Scan for the cell matching the given text and deliver its (x, y) coordinate at center. 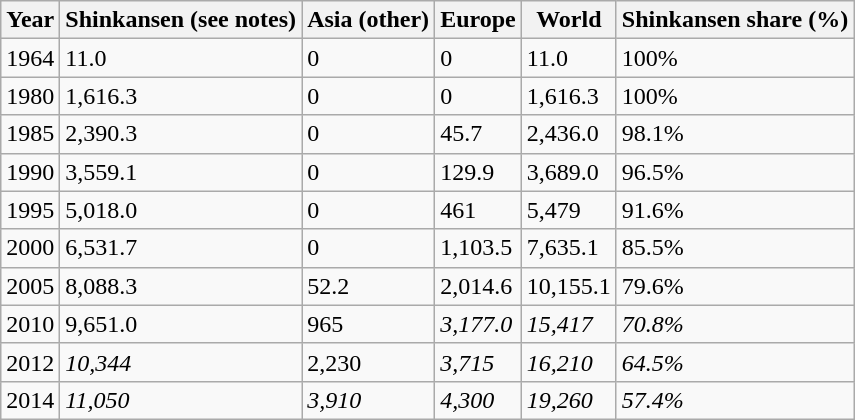
16,210 (568, 362)
2010 (30, 324)
64.5% (734, 362)
1995 (30, 210)
70.8% (734, 324)
Europe (478, 20)
1985 (30, 134)
79.6% (734, 286)
3,689.0 (568, 172)
10,155.1 (568, 286)
2012 (30, 362)
2014 (30, 400)
7,635.1 (568, 248)
3,910 (368, 400)
9,651.0 (181, 324)
11,050 (181, 400)
1990 (30, 172)
45.7 (478, 134)
91.6% (734, 210)
5,018.0 (181, 210)
1980 (30, 96)
5,479 (568, 210)
2,014.6 (478, 286)
Shinkansen (see notes) (181, 20)
4,300 (478, 400)
2,436.0 (568, 134)
57.4% (734, 400)
2000 (30, 248)
6,531.7 (181, 248)
96.5% (734, 172)
10,344 (181, 362)
World (568, 20)
85.5% (734, 248)
3,715 (478, 362)
Shinkansen share (%) (734, 20)
129.9 (478, 172)
3,559.1 (181, 172)
1,103.5 (478, 248)
2005 (30, 286)
2,390.3 (181, 134)
52.2 (368, 286)
Asia (other) (368, 20)
965 (368, 324)
Year (30, 20)
98.1% (734, 134)
1964 (30, 58)
3,177.0 (478, 324)
8,088.3 (181, 286)
15,417 (568, 324)
461 (478, 210)
19,260 (568, 400)
2,230 (368, 362)
